Find where the given text appears and provide that cell's center as [x, y] coordinate. 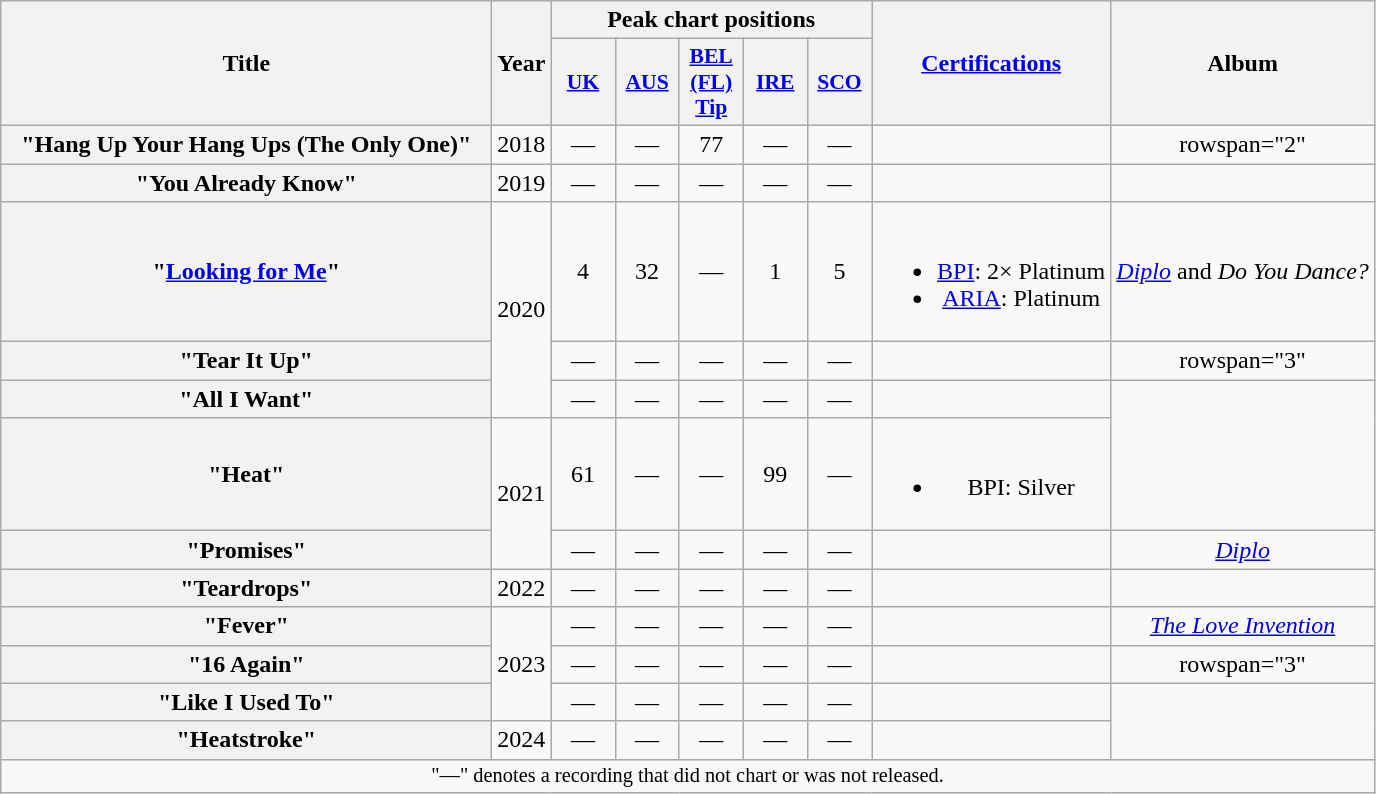
32 [647, 272]
"Fever" [246, 626]
61 [583, 474]
99 [775, 474]
"Hang Up Your Hang Ups (The Only One)" [246, 144]
"Promises" [246, 550]
2024 [522, 740]
Album [1243, 64]
SCO [839, 82]
BEL(FL)Tip [711, 82]
rowspan="2" [1243, 144]
Certifications [992, 64]
"Like I Used To" [246, 702]
2018 [522, 144]
Diplo and Do You Dance? [1243, 272]
2019 [522, 183]
Diplo [1243, 550]
AUS [647, 82]
UK [583, 82]
"Heat" [246, 474]
"—" denotes a recording that did not chart or was not released. [688, 776]
1 [775, 272]
The Love Invention [1243, 626]
2022 [522, 588]
4 [583, 272]
"You Already Know" [246, 183]
BPI: Silver [992, 474]
"Heatstroke" [246, 740]
2023 [522, 664]
Year [522, 64]
"16 Again" [246, 664]
"Looking for Me" [246, 272]
77 [711, 144]
Peak chart positions [712, 20]
"All I Want" [246, 399]
BPI: 2× PlatinumARIA: Platinum [992, 272]
2020 [522, 310]
5 [839, 272]
IRE [775, 82]
"Teardrops" [246, 588]
2021 [522, 494]
"Tear It Up" [246, 361]
Title [246, 64]
